Detect which cell encompasses the target text, then output its [x, y] center coordinate. 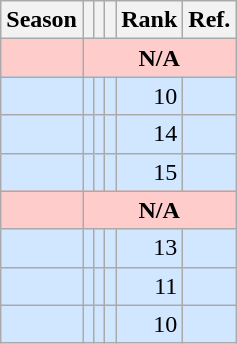
14 [150, 134]
Season [42, 20]
13 [150, 248]
Rank [150, 20]
15 [150, 172]
11 [150, 286]
Ref. [210, 20]
